Capture the cell that displays the provided text and extract its [X, Y] central coordinate. 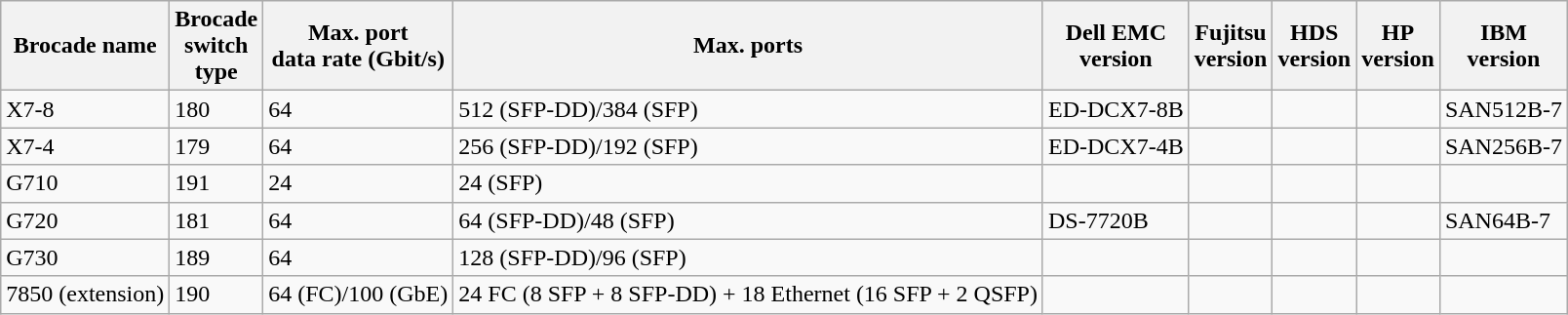
Brocadeswitchtype [216, 46]
180 [216, 109]
189 [216, 257]
512 (SFP-DD)/384 (SFP) [749, 109]
DS-7720B [1116, 220]
X7-4 [86, 146]
Max. ports [749, 46]
ED-DCX7-4B [1116, 146]
HDS version [1314, 46]
24 (SFP) [749, 183]
ED-DCX7-8B [1116, 109]
SAN64B-7 [1504, 220]
G710 [86, 183]
181 [216, 220]
X7-8 [86, 109]
Max. port data rate (Gbit/s) [359, 46]
Dell EMC version [1116, 46]
24 [359, 183]
G720 [86, 220]
SAN512B-7 [1504, 109]
256 (SFP-DD)/192 (SFP) [749, 146]
191 [216, 183]
Brocade name [86, 46]
24 FC (8 SFP + 8 SFP-DD) + 18 Ethernet (16 SFP + 2 QSFP) [749, 295]
G730 [86, 257]
64 (SFP-DD)/48 (SFP) [749, 220]
SAN256B-7 [1504, 146]
179 [216, 146]
IBM version [1504, 46]
Fujitsu version [1231, 46]
HP version [1398, 46]
128 (SFP-DD)/96 (SFP) [749, 257]
64 (FC)/100 (GbE) [359, 295]
190 [216, 295]
7850 (extension) [86, 295]
